Capture the cell that displays the provided text and extract its [x, y] central coordinate. 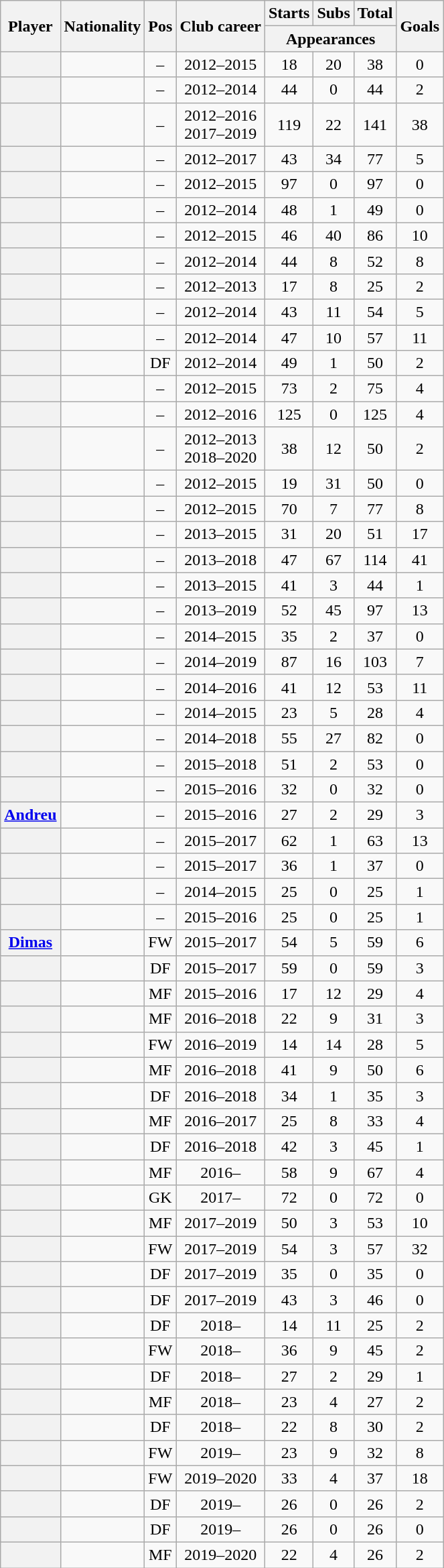
114 [375, 560]
Pos [161, 26]
2014–2019 [221, 662]
42 [289, 1146]
Subs [334, 13]
2014–2018 [221, 738]
119 [289, 125]
19 [289, 483]
Club career [221, 26]
2014–2016 [221, 687]
Goals [420, 26]
Nationality [102, 26]
Appearances [330, 39]
2012–2017 [221, 159]
2012–2016 [221, 414]
63 [375, 841]
2016– [221, 1172]
141 [375, 125]
2016–2017 [221, 1121]
2012–20162017–2019 [221, 125]
103 [375, 662]
Starts [289, 13]
2015–2018 [221, 764]
2012–2013 [221, 286]
Player [31, 26]
55 [289, 738]
Andreu [31, 815]
GK [161, 1198]
40 [334, 235]
58 [289, 1172]
2013–2018 [221, 560]
30 [375, 1427]
75 [375, 389]
Total [375, 13]
2012–20132018–2020 [221, 449]
48 [289, 210]
16 [334, 662]
86 [375, 235]
Dimas [31, 943]
87 [289, 662]
2017– [221, 1198]
2016–2019 [221, 1044]
62 [289, 841]
2013–2019 [221, 611]
82 [375, 738]
70 [289, 509]
73 [289, 389]
